Pinpoint the cell where the given text exists, returning its (x, y) midpoint coordinate. 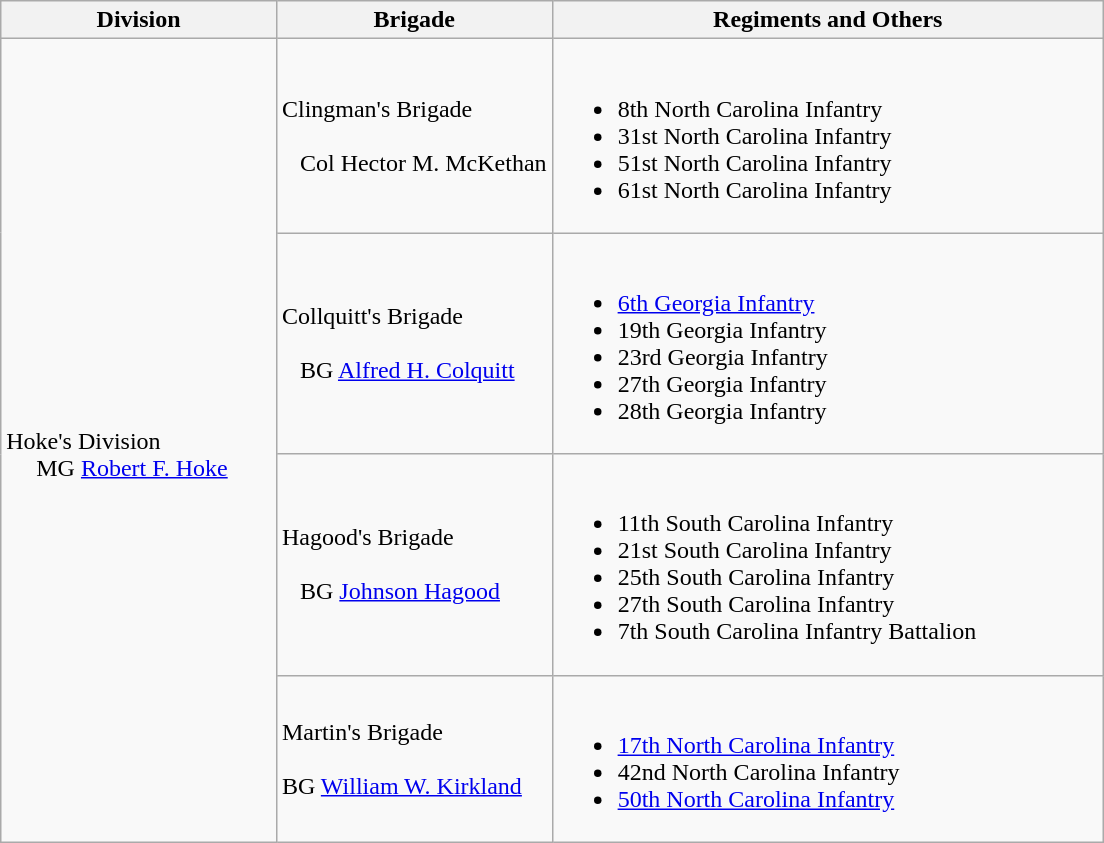
17th North Carolina Infantry42nd North Carolina Infantry50th North Carolina Infantry (828, 758)
Collquitt's Brigade BG Alfred H. Colquitt (414, 344)
Clingman's Brigade Col Hector M. McKethan (414, 136)
Brigade (414, 20)
8th North Carolina Infantry31st North Carolina Infantry51st North Carolina Infantry61st North Carolina Infantry (828, 136)
Division (139, 20)
11th South Carolina Infantry21st South Carolina Infantry25th South Carolina Infantry27th South Carolina Infantry7th South Carolina Infantry Battalion (828, 564)
Hagood's Brigade BG Johnson Hagood (414, 564)
Regiments and Others (828, 20)
6th Georgia Infantry19th Georgia Infantry23rd Georgia Infantry27th Georgia Infantry28th Georgia Infantry (828, 344)
Hoke's Division MG Robert F. Hoke (139, 440)
Martin's Brigade BG William W. Kirkland (414, 758)
